Locate the cell with the specified text and output its (x, y) center coordinate. 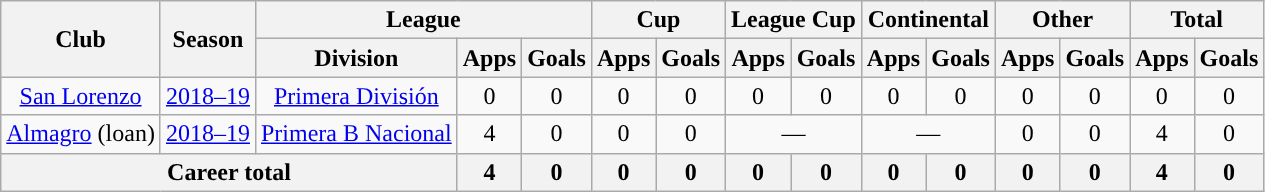
Primera B Nacional (356, 134)
Continental (928, 20)
Cup (658, 20)
Almagro (loan) (81, 134)
San Lorenzo (81, 96)
Season (208, 39)
Division (356, 58)
League Cup (794, 20)
Other (1062, 20)
Club (81, 39)
League (423, 20)
Primera División (356, 96)
Career total (229, 172)
Total (1197, 20)
